Return the (X, Y) coordinate for the center point of the cell that contains the specified text.  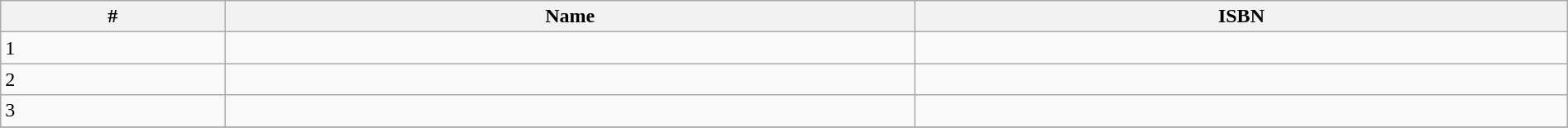
1 (112, 48)
Name (571, 17)
# (112, 17)
3 (112, 111)
2 (112, 79)
ISBN (1242, 17)
